Return [X, Y] of the center of cell containing provided text 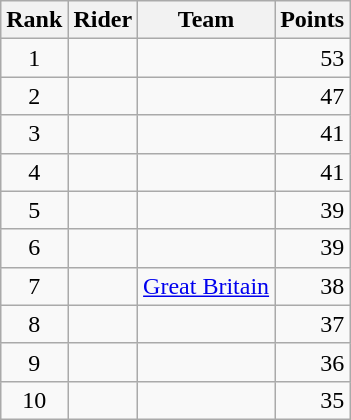
38 [312, 286]
6 [34, 248]
9 [34, 362]
7 [34, 286]
36 [312, 362]
10 [34, 400]
Team [206, 20]
2 [34, 96]
47 [312, 96]
35 [312, 400]
Great Britain [206, 286]
53 [312, 58]
1 [34, 58]
5 [34, 210]
Rider [103, 20]
Points [312, 20]
Rank [34, 20]
8 [34, 324]
3 [34, 134]
37 [312, 324]
4 [34, 172]
